Pinpoint the cell where the given text exists, returning its [x, y] midpoint coordinate. 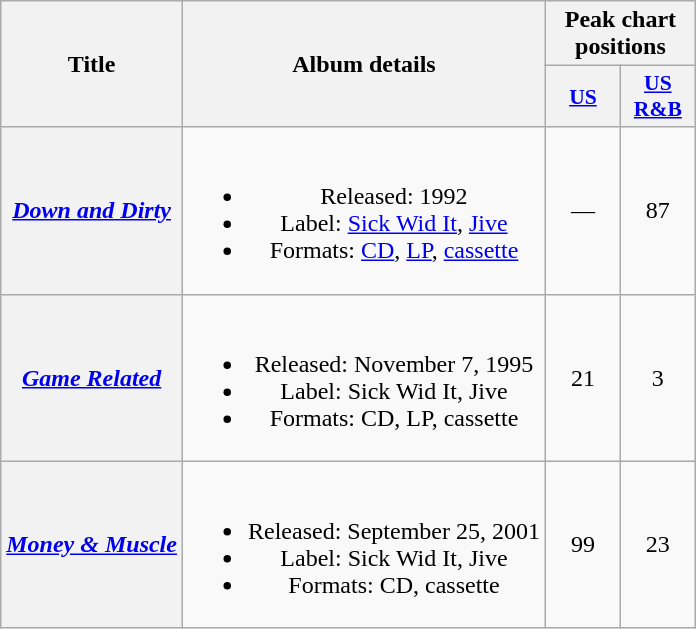
99 [582, 544]
21 [582, 378]
US [582, 96]
Peak chart positions [620, 34]
Money & Muscle [92, 544]
— [582, 210]
87 [658, 210]
Released: September 25, 2001Label: Sick Wid It, JiveFormats: CD, cassette [364, 544]
3 [658, 378]
Released: 1992Label: Sick Wid It, JiveFormats: CD, LP, cassette [364, 210]
Album details [364, 64]
Title [92, 64]
USR&B [658, 96]
Game Related [92, 378]
Down and Dirty [92, 210]
Released: November 7, 1995Label: Sick Wid It, JiveFormats: CD, LP, cassette [364, 378]
23 [658, 544]
